Find where the given text appears and provide that cell's center as [x, y] coordinate. 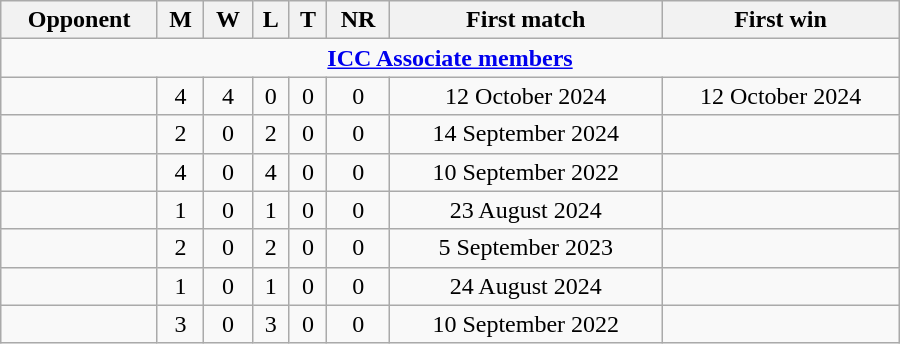
23 August 2024 [526, 210]
T [308, 20]
24 August 2024 [526, 286]
Opponent [80, 20]
5 September 2023 [526, 248]
L [270, 20]
W [228, 20]
First match [526, 20]
14 September 2024 [526, 134]
First win [780, 20]
M [180, 20]
ICC Associate members [450, 58]
NR [358, 20]
